Return [x, y] of the center of cell containing provided text 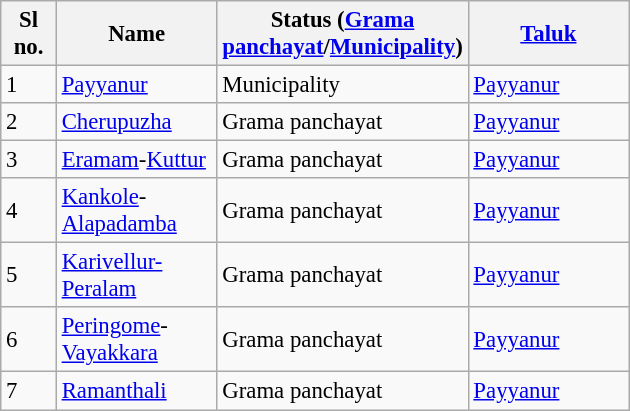
2 [29, 122]
Peringome-Vayakkara [136, 340]
Municipality [342, 85]
4 [29, 210]
Taluk [548, 34]
Status (Grama panchayat/Municipality) [342, 34]
Sl no. [29, 34]
Kankole-Alapadamba [136, 210]
Name [136, 34]
Eramam-Kuttur [136, 160]
Ramanthali [136, 391]
7 [29, 391]
3 [29, 160]
Karivellur-Peralam [136, 276]
1 [29, 85]
6 [29, 340]
5 [29, 276]
Cherupuzha [136, 122]
